Find where the given text appears and provide that cell's center as (x, y) coordinate. 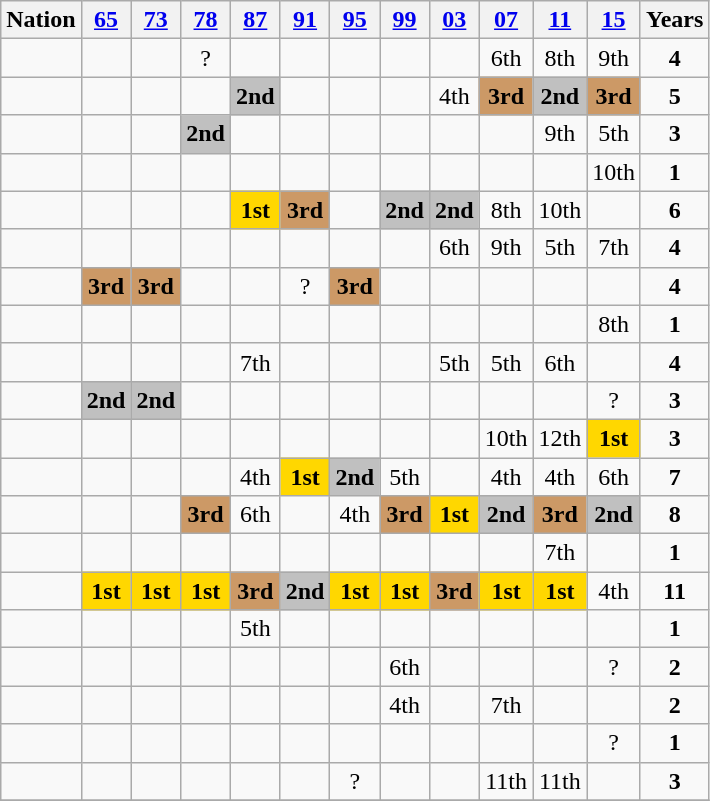
12th (560, 438)
15 (614, 20)
07 (506, 20)
8 (674, 515)
95 (355, 20)
6 (674, 210)
73 (156, 20)
99 (405, 20)
Years (674, 20)
03 (454, 20)
7 (674, 477)
78 (206, 20)
91 (305, 20)
Nation (41, 20)
5 (674, 96)
87 (255, 20)
65 (106, 20)
